Find where the given text appears and provide that cell's center as (x, y) coordinate. 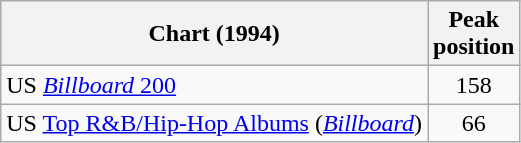
US Billboard 200 (214, 85)
US Top R&B/Hip-Hop Albums (Billboard) (214, 123)
66 (474, 123)
Chart (1994) (214, 34)
158 (474, 85)
Peakposition (474, 34)
